Find where the given text appears and provide that cell's center as [x, y] coordinate. 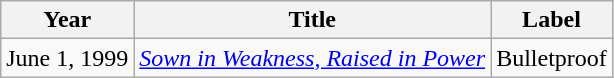
Sown in Weakness, Raised in Power [312, 58]
Title [312, 20]
June 1, 1999 [68, 58]
Bulletproof [552, 58]
Label [552, 20]
Year [68, 20]
